From the cell containing the given text, extract its center point as [X, Y] coordinate. 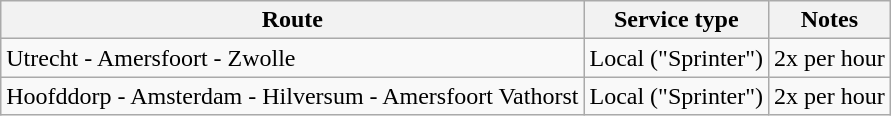
Service type [676, 20]
Route [292, 20]
Utrecht - Amersfoort - Zwolle [292, 58]
Notes [830, 20]
Hoofddorp - Amsterdam - Hilversum - Amersfoort Vathorst [292, 96]
